Return the [x, y] coordinate for the center point of the cell that contains the specified text.  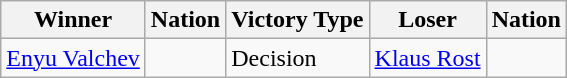
Winner [74, 20]
Decision [298, 58]
Enyu Valchev [74, 58]
Loser [428, 20]
Klaus Rost [428, 58]
Victory Type [298, 20]
